Locate the cell with the specified text and output its (x, y) center coordinate. 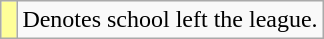
Denotes school left the league. (170, 20)
